Identify which cell holds the provided text, then report its (X, Y) central coordinate. 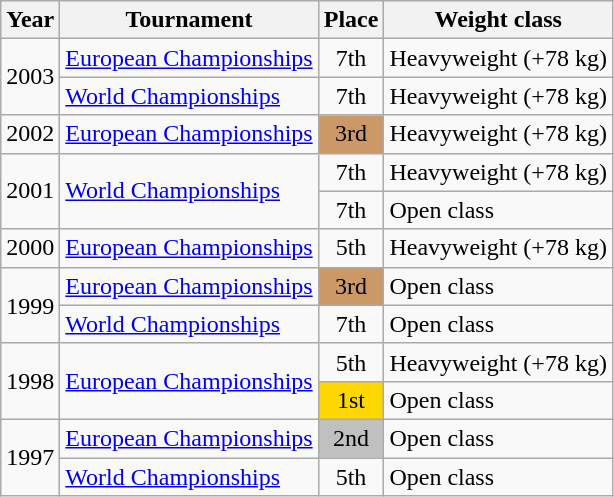
1999 (30, 305)
2001 (30, 191)
Place (351, 20)
2000 (30, 248)
2nd (351, 438)
Year (30, 20)
1997 (30, 457)
1st (351, 400)
1998 (30, 381)
Weight class (498, 20)
Tournament (189, 20)
2002 (30, 134)
2003 (30, 77)
